Scan for the cell matching the given text and deliver its [X, Y] coordinate at center. 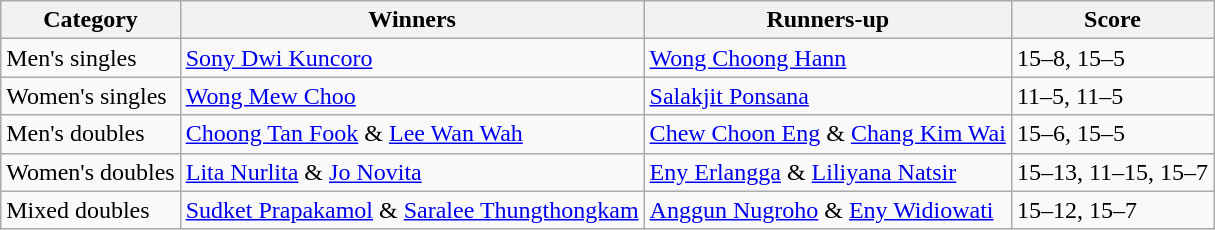
11–5, 11–5 [1112, 96]
Score [1112, 20]
Winners [412, 20]
Choong Tan Fook & Lee Wan Wah [412, 134]
Lita Nurlita & Jo Novita [412, 172]
Women's singles [90, 96]
Sony Dwi Kuncoro [412, 58]
Salakjit Ponsana [828, 96]
15–13, 11–15, 15–7 [1112, 172]
Men's singles [90, 58]
Eny Erlangga & Liliyana Natsir [828, 172]
Anggun Nugroho & Eny Widiowati [828, 210]
15–6, 15–5 [1112, 134]
Chew Choon Eng & Chang Kim Wai [828, 134]
Category [90, 20]
15–12, 15–7 [1112, 210]
Women's doubles [90, 172]
Mixed doubles [90, 210]
Runners-up [828, 20]
15–8, 15–5 [1112, 58]
Wong Mew Choo [412, 96]
Sudket Prapakamol & Saralee Thungthongkam [412, 210]
Men's doubles [90, 134]
Wong Choong Hann [828, 58]
